For the text-containing cell, return its midpoint in [x, y] coordinate format. 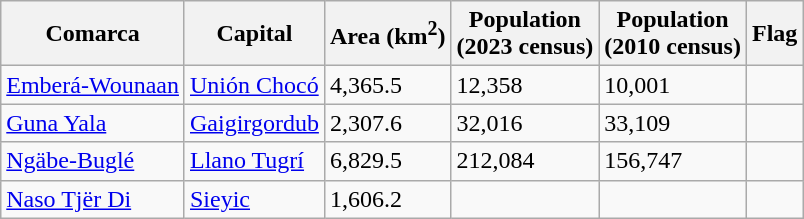
Population(2023 census) [525, 34]
Area (km2) [388, 34]
Llano Tugrí [254, 161]
Emberá-Wounaan [93, 85]
Capital [254, 34]
Ngäbe-Buglé [93, 161]
12,358 [525, 85]
Guna Yala [93, 123]
Flag [774, 34]
32,016 [525, 123]
Sieyic [254, 199]
1,606.2 [388, 199]
Population(2010 census) [673, 34]
6,829.5 [388, 161]
Naso Tjër Di [93, 199]
Unión Chocó [254, 85]
10,001 [673, 85]
212,084 [525, 161]
2,307.6 [388, 123]
Gaigirgordub [254, 123]
156,747 [673, 161]
Comarca [93, 34]
33,109 [673, 123]
4,365.5 [388, 85]
